Output the [x, y] coordinate of the center of the cell containing the given text.  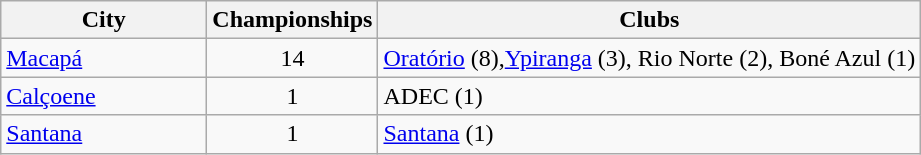
Calçoene [104, 96]
Championships [292, 20]
Santana (1) [650, 134]
Oratório (8),Ypiranga (3), Rio Norte (2), Boné Azul (1) [650, 58]
City [104, 20]
14 [292, 58]
Macapá [104, 58]
ADEC (1) [650, 96]
Clubs [650, 20]
Santana [104, 134]
